Identify which cell holds the provided text, then report its [x, y] central coordinate. 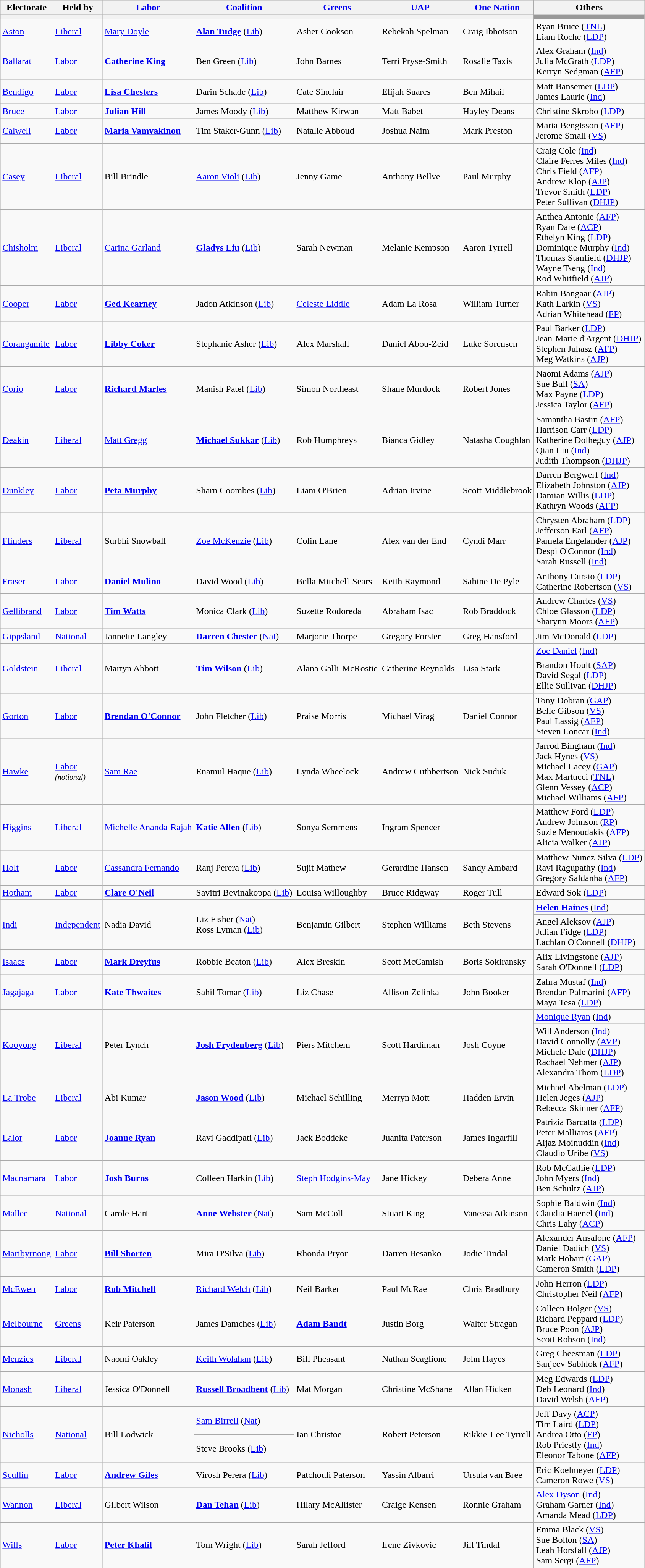
Scott Middlebrook [497, 490]
Walter Stragan [497, 1324]
Ravi Gaddipati (Lib) [244, 1138]
Beth Stevens [497, 925]
Mary Doyle [148, 31]
Rob Mitchell [148, 1288]
Nick Suduk [497, 771]
Allan Hicken [497, 1389]
Melbourne [27, 1324]
Wannon [27, 1505]
Greg Hansford [497, 636]
Merryn Mott [420, 1098]
Rob Humphreys [337, 440]
Michael Virag [420, 716]
Irene Zivkovic [420, 1545]
Maribyrnong [27, 1253]
Ingram Spencer [420, 827]
Anthea Antonie (AFP) Ryan Dare (ACP) Ethelyn King (LDP) Dominique Murphy (Ind) Thomas Stanfield (DHJP) Wayne Tseng (Ind) Rod Whitfield (AJP) [589, 247]
Bella Mitchell-Sears [337, 581]
Steph Hodgins-May [337, 1178]
Maria Vamvakinou [148, 131]
Alex Dyson (Ind)Graham Garner (Ind) Amanda Mead (LDP) [589, 1505]
Matt Babet [420, 111]
Jessica O'Donnell [148, 1389]
Matthew Kirwan [337, 111]
Matt Gregg [148, 440]
Chisholm [27, 247]
Gerardine Hansen [420, 868]
Kate Thwaites [148, 992]
Edward Sok (LDP) [589, 892]
Mark Preston [497, 131]
Isaacs [27, 962]
Matthew Ford (LDP) Andrew Johnson (RP)Suzie Menoudakis (AFP) Alicia Walker (AJP) [589, 827]
Robert Peterson [420, 1434]
Richard Welch (Lib) [244, 1288]
John Fletcher (Lib) [244, 716]
Ben Mihail [497, 92]
Bill Shorten [148, 1253]
John Herron (LDP) Christopher Neil (AFP) [589, 1288]
Christine Skrobo (LDP) [589, 111]
Asher Cookson [337, 31]
Darren Besanko [420, 1253]
Independent [78, 925]
Paul Barker (LDP) Jean-Marie d'Argent (DHJP) Stephen Juhasz (AFP) Meg Watkins (AJP) [589, 344]
Greg Cheesman (LDP) Sanjeev Sabhlok (AFP) [589, 1359]
Luke Sorensen [497, 344]
McEwen [27, 1288]
Ged Kearney [148, 303]
Higgins [27, 827]
Neil Barker [337, 1288]
Piers Mitchem [337, 1045]
One Nation [497, 8]
Julian Hill [148, 111]
Jeff Davy (ACP) Tim Laird (LDP) Andrea Otto (FP) Rob Priestly (Ind) Eleonor Tabone (AFP) [589, 1434]
Adam La Rosa [420, 303]
Terri Pryse-Smith [420, 61]
Libby Coker [148, 344]
William Turner [497, 303]
Samantha Bastin (AFP) Harrison Carr (LDP) Katherine Dolheguy (AJP) Qian Liu (Ind) Judith Thompson (DHJP) [589, 440]
Corangamite [27, 344]
Scott Hardiman [420, 1045]
Richard Marles [148, 389]
Sam Birrell (Nat) [244, 1421]
Debera Anne [497, 1178]
Cassandra Fernando [148, 868]
Aaron Tyrrell [497, 247]
Josh Frydenberg (Lib) [244, 1045]
Elijah Suares [420, 92]
Louisa Willoughby [337, 892]
Nicholls [27, 1434]
Peter Lynch [148, 1045]
Enamul Haque (Lib) [244, 771]
Sam Rae [148, 771]
Flinders [27, 541]
Carina Garland [148, 247]
Hilary McAllister [337, 1505]
Alex Graham (Ind) Julia McGrath (LDP) Kerryn Sedgman (AFP) [589, 61]
Daniel Abou-Zeid [420, 344]
Nadia David [148, 925]
Naomi Adams (AJP)Sue Bull (SA) Max Payne (LDP) Jessica Taylor (AFP) [589, 389]
Michael Schilling [337, 1098]
Adam Bandt [337, 1324]
Ronnie Graham [497, 1505]
Casey [27, 176]
Mira D'Silva (Lib) [244, 1253]
Sandy Ambard [497, 868]
Darren Bergwerf (Ind) Elizabeth Johnston (AJP) Damian Willis (LDP) Kathryn Woods (AFP) [589, 490]
Sonya Semmens [337, 827]
Hadden Ervin [497, 1098]
Daniel Connor [497, 716]
Helen Haines (Ind) [589, 907]
Will Anderson (Ind) David Connolly (AVP) Michele Dale (DHJP) Rachael Nehmer (AJP) Alexandra Thom (LDP) [589, 1052]
Josh Burns [148, 1178]
Alex van der End [420, 541]
Alex Breskin [337, 962]
Stuart King [420, 1213]
Mark Dreyfus [148, 962]
Russell Broadbent (Lib) [244, 1389]
Jenny Game [337, 176]
Matt Bansemer (LDP) James Laurie (Ind) [589, 92]
Rebekah Spelman [420, 31]
Michael Sukkar (Lib) [244, 440]
Jill Tindal [497, 1545]
Jason Wood (Lib) [244, 1098]
Colin Lane [337, 541]
Savitri Bevinakoppa (Lib) [244, 892]
Juanita Paterson [420, 1138]
Ryan Bruce (TNL) Liam Roche (LDP) [589, 31]
Anne Webster (Nat) [244, 1213]
Meg Edwards (LDP) Deb Leonard (Ind) David Welsh (AFP) [589, 1389]
Craig Cole (Ind) Claire Ferres Miles (Ind) Chris Field (AFP) Andrew Klop (AJP) Trevor Smith (LDP) Peter Sullivan (DHJP) [589, 176]
Michael Abelman (LDP) Helen Jeges (AJP)Rebecca Skinner (AFP) [589, 1098]
Gladys Liu (Lib) [244, 247]
Bill Pheasant [337, 1359]
Bill Lodwick [148, 1434]
Labor (notional) [78, 771]
Natasha Coughlan [497, 440]
Virosh Perera (Lib) [244, 1475]
Zoe McKenzie (Lib) [244, 541]
Rabin Bangaar (AJP) Kath Larkin (VS) Adrian Whitehead (FP) [589, 303]
Maria Bengtsson (AFP) Jerome Small (VS) [589, 131]
Jodie Tindal [497, 1253]
James Damches (Lib) [244, 1324]
Colleen Harkin (Lib) [244, 1178]
Stephen Williams [420, 925]
Joshua Naim [420, 131]
Sarah Jefford [337, 1545]
Gilbert Wilson [148, 1505]
John Hayes [497, 1359]
Lisa Stark [497, 668]
Steve Brooks (Lib) [244, 1448]
Keith Raymond [420, 581]
Joanne Ryan [148, 1138]
Simon Northeast [337, 389]
Yassin Albarri [420, 1475]
Manish Patel (Lib) [244, 389]
Alix Livingstone (AJP) Sarah O'Donnell (LDP) [589, 962]
James Ingarfill [497, 1138]
Fraser [27, 581]
Zahra Mustaf (Ind) Brendan Palmarini (AFP) Maya Tesa (LDP) [589, 992]
Alex Marshall [337, 344]
Craige Kensen [420, 1505]
Peter Khalil [148, 1545]
Ballarat [27, 61]
Emma Black (VS) Sue Bolton (SA) Leah Horsfall (AJP) Sam Sergi (AFP) [589, 1545]
Tim Staker-Gunn (Lib) [244, 131]
Colleen Bolger (VS)Richard Peppard (LDP) Bruce Poon (AJP) Scott Robson (Ind) [589, 1324]
Anthony Bellve [420, 176]
Roger Tull [497, 892]
Rosalie Taxis [497, 61]
Calwell [27, 131]
Chrysten Abraham (LDP) Jefferson Earl (AFP) Pamela Engelander (AJP) Despi O'Connor (Ind)Sarah Russell (Ind) [589, 541]
Scott McCamish [420, 962]
Electorate [27, 8]
John Barnes [337, 61]
Rikkie-Lee Tyrrell [497, 1434]
Others [589, 8]
Michelle Ananda-Rajah [148, 827]
Sharn Coombes (Lib) [244, 490]
Wills [27, 1545]
Cyndi Marr [497, 541]
Shane Murdock [420, 389]
Lisa Chesters [148, 92]
Naomi Oakley [148, 1359]
Dunkley [27, 490]
Ursula van Bree [497, 1475]
Bruce [27, 111]
Zoe Daniel (Ind) [589, 651]
Robbie Beaton (Lib) [244, 962]
Tim Watts [148, 611]
John Booker [497, 992]
Adrian Irvine [420, 490]
Peta Murphy [148, 490]
Monique Ryan (Ind) [589, 1017]
Katie Allen (Lib) [244, 827]
Robert Jones [497, 389]
Bill Brindle [148, 176]
Martyn Abbott [148, 668]
Coalition [244, 8]
Jim McDonald (LDP) [589, 636]
Justin Borg [420, 1324]
Anthony Cursio (LDP) Catherine Robertson (VS) [589, 581]
Tom Wright (Lib) [244, 1545]
Alana Galli-McRostie [337, 668]
La Trobe [27, 1098]
Gellibrand [27, 611]
Hawke [27, 771]
Sam McColl [337, 1213]
Cate Sinclair [337, 92]
Sarah Newman [337, 247]
Benjamin Gilbert [337, 925]
David Wood (Lib) [244, 581]
Sophie Baldwin (Ind) Claudia Haenel (Ind) Chris Lahy (ACP) [589, 1213]
Scullin [27, 1475]
Matthew Nunez-Silva (LDP) Ravi Ragupathy (Ind) Gregory Saldanha (AFP) [589, 868]
Patrizia Barcatta (LDP) Peter Malliaros (AFP) Aijaz Moinuddin (Ind) Claudio Uribe (VS) [589, 1138]
Jarrod Bingham (Ind)Jack Hynes (VS)Michael Lacey (GAP)Max Martucci (TNL)Glenn Vessey (ACP) Michael Williams (AFP) [589, 771]
Cooper [27, 303]
Boris Sokiransky [497, 962]
Liam O'Brien [337, 490]
Craig Ibbotson [497, 31]
Rob McCathie (LDP) John Myers (Ind) Ben Schultz (AJP) [589, 1178]
Ranj Perera (Lib) [244, 868]
Nathan Scaglione [420, 1359]
Jadon Atkinson (Lib) [244, 303]
Keir Paterson [148, 1324]
Brandon Hoult (SAP) David Segal (LDP) Ellie Sullivan (DHJP) [589, 676]
Bruce Ridgway [420, 892]
Rhonda Pryor [337, 1253]
Chris Bradbury [497, 1288]
Ben Green (Lib) [244, 61]
Carole Hart [148, 1213]
Jannette Langley [148, 636]
Goldstein [27, 668]
Suzette Rodoreda [337, 611]
Lalor [27, 1138]
Deakin [27, 440]
Praise Morris [337, 716]
Aaron Violi (Lib) [244, 176]
Alan Tudge (Lib) [244, 31]
Macnamara [27, 1178]
Lynda Wheelock [337, 771]
Marjorie Thorpe [337, 636]
Brendan O'Connor [148, 716]
Ian Christoe [337, 1434]
Gippsland [27, 636]
Celeste Liddle [337, 303]
Catherine King [148, 61]
Indi [27, 925]
Sahil Tomar (Lib) [244, 992]
Monash [27, 1389]
Keith Wolahan (Lib) [244, 1359]
Gregory Forster [420, 636]
Allison Zelinka [420, 992]
Angel Aleksov (AJP) Julian Fidge (LDP) Lachlan O'Connell (DHJP) [589, 932]
Mat Morgan [337, 1389]
Vanessa Atkinson [497, 1213]
Sujit Mathew [337, 868]
Held by [78, 8]
Tim Wilson (Lib) [244, 668]
Darren Chester (Nat) [244, 636]
Aston [27, 31]
Natalie Abboud [337, 131]
Surbhi Snowball [148, 541]
Darin Schade (Lib) [244, 92]
Hotham [27, 892]
Corio [27, 389]
Christine McShane [420, 1389]
Hayley Deans [497, 111]
Jane Hickey [420, 1178]
Alexander Ansalone (AFP) Daniel Dadich (VS)Mark Hobart (GAP) Cameron Smith (LDP) [589, 1253]
Daniel Mulino [148, 581]
Paul Murphy [497, 176]
Bianca Gidley [420, 440]
Liz Fisher (Nat)Ross Lyman (Lib) [244, 925]
Menzies [27, 1359]
Kooyong [27, 1045]
Dan Tehan (Lib) [244, 1505]
Abi Kumar [148, 1098]
Patchouli Paterson [337, 1475]
Catherine Reynolds [420, 668]
James Moody (Lib) [244, 111]
Jagajaga [27, 992]
Jack Boddeke [337, 1138]
Josh Coyne [497, 1045]
Tony Dobran (GAP)Belle Gibson (VS) Paul Lassig (AFP) Steven Loncar (Ind) [589, 716]
UAP [420, 8]
Andrew Charles (VS) Chloe Glasson (LDP) Sharynn Moors (AFP) [589, 611]
Melanie Kempson [420, 247]
Liz Chase [337, 992]
Stephanie Asher (Lib) [244, 344]
Eric Koelmeyer (LDP) Cameron Rowe (VS) [589, 1475]
Andrew Cuthbertson [420, 771]
Mallee [27, 1213]
Gorton [27, 716]
Andrew Giles [148, 1475]
Clare O'Neil [148, 892]
Rob Braddock [497, 611]
Monica Clark (Lib) [244, 611]
Bendigo [27, 92]
Holt [27, 868]
Paul McRae [420, 1288]
Abraham Isac [420, 611]
Sabine De Pyle [497, 581]
